Provide the [X, Y] coordinate of the cell's center where the given text is located.  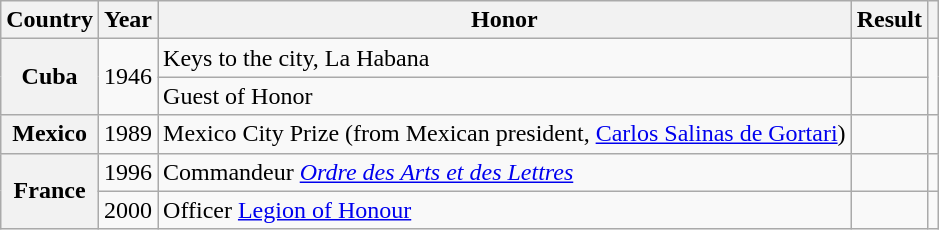
Result [889, 20]
Keys to the city, La Habana [505, 58]
Year [128, 20]
Cuba [50, 77]
1996 [128, 172]
Mexico City Prize (from Mexican president, Carlos Salinas de Gortari) [505, 134]
Honor [505, 20]
Mexico [50, 134]
2000 [128, 210]
Officer Legion of Honour [505, 210]
1989 [128, 134]
Guest of Honor [505, 96]
Commandeur Ordre des Arts et des Lettres [505, 172]
Country [50, 20]
France [50, 191]
1946 [128, 77]
